For the text-containing cell, return its midpoint in (X, Y) coordinate format. 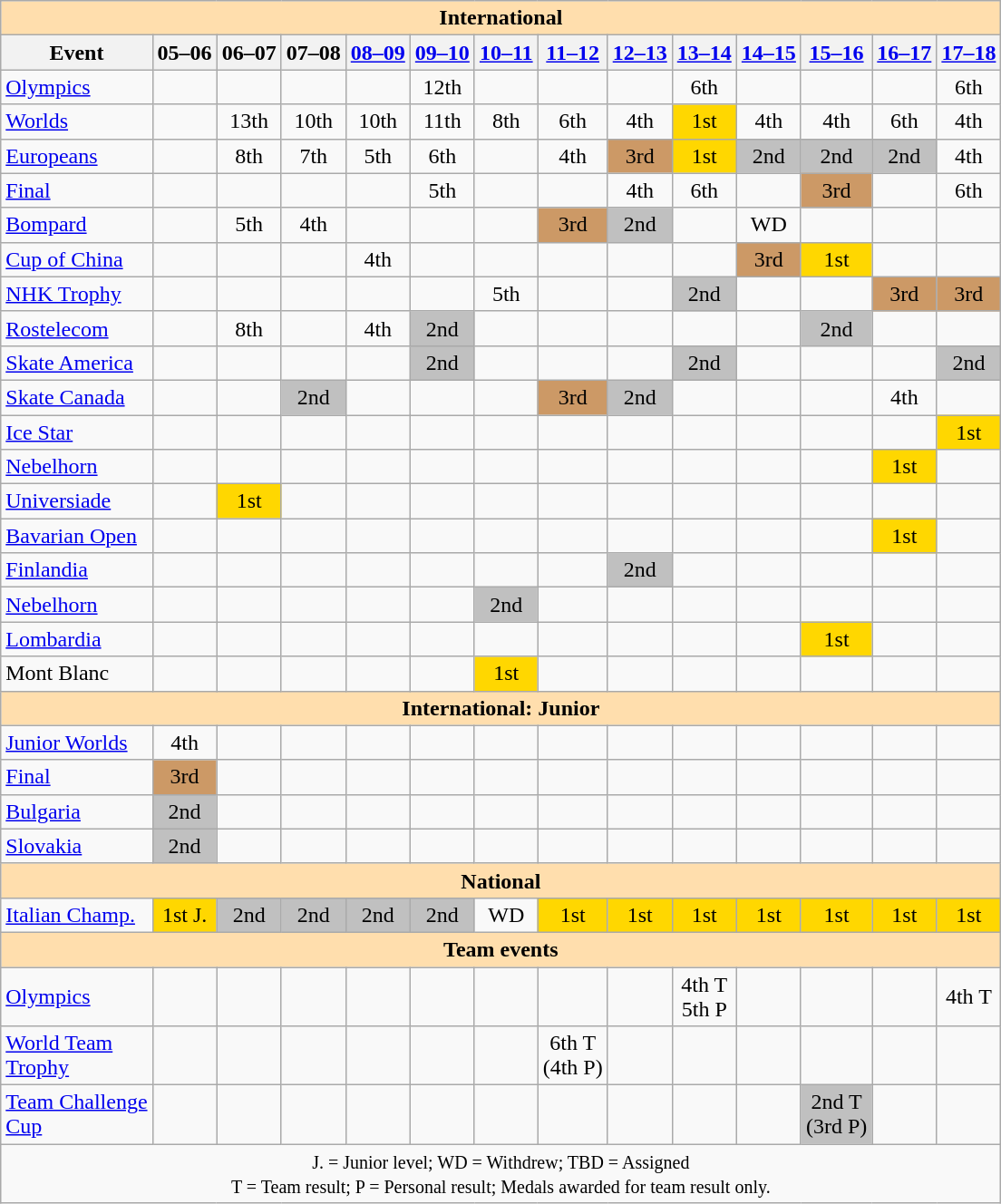
2nd T (3rd P) (836, 1115)
Europeans (76, 156)
Finlandia (76, 570)
Ice Star (76, 432)
Bompard (76, 225)
11–12 (573, 53)
12th (442, 87)
08–09 (377, 53)
Bulgaria (76, 811)
Universiade (76, 501)
Junior Worlds (76, 743)
7th (314, 156)
06–07 (248, 53)
15–16 (836, 53)
Skate America (76, 363)
Team events (500, 949)
Event (76, 53)
14–15 (769, 53)
NHK Trophy (76, 294)
Lombardia (76, 639)
Team ChallengeCup (76, 1115)
1st J. (185, 915)
16–17 (905, 53)
J. = Junior level; WD = Withdrew; TBD = Assigned T = Team result; P = Personal result; Medals awarded for team result only. (500, 1173)
13–14 (704, 53)
07–08 (314, 53)
Worlds (76, 121)
World TeamTrophy (76, 1055)
International (500, 18)
11th (442, 121)
4th T (968, 995)
Italian Champ. (76, 915)
Cup of China (76, 259)
6th T (4th P) (573, 1055)
National (500, 880)
12–13 (640, 53)
Rostelecom (76, 328)
Skate Canada (76, 397)
05–06 (185, 53)
09–10 (442, 53)
Slovakia (76, 846)
13th (248, 121)
17–18 (968, 53)
International: Junior (500, 708)
Mont Blanc (76, 674)
10–11 (506, 53)
Bavarian Open (76, 536)
4th T 5th P (704, 995)
